Detect which cell encompasses the target text, then output its [x, y] center coordinate. 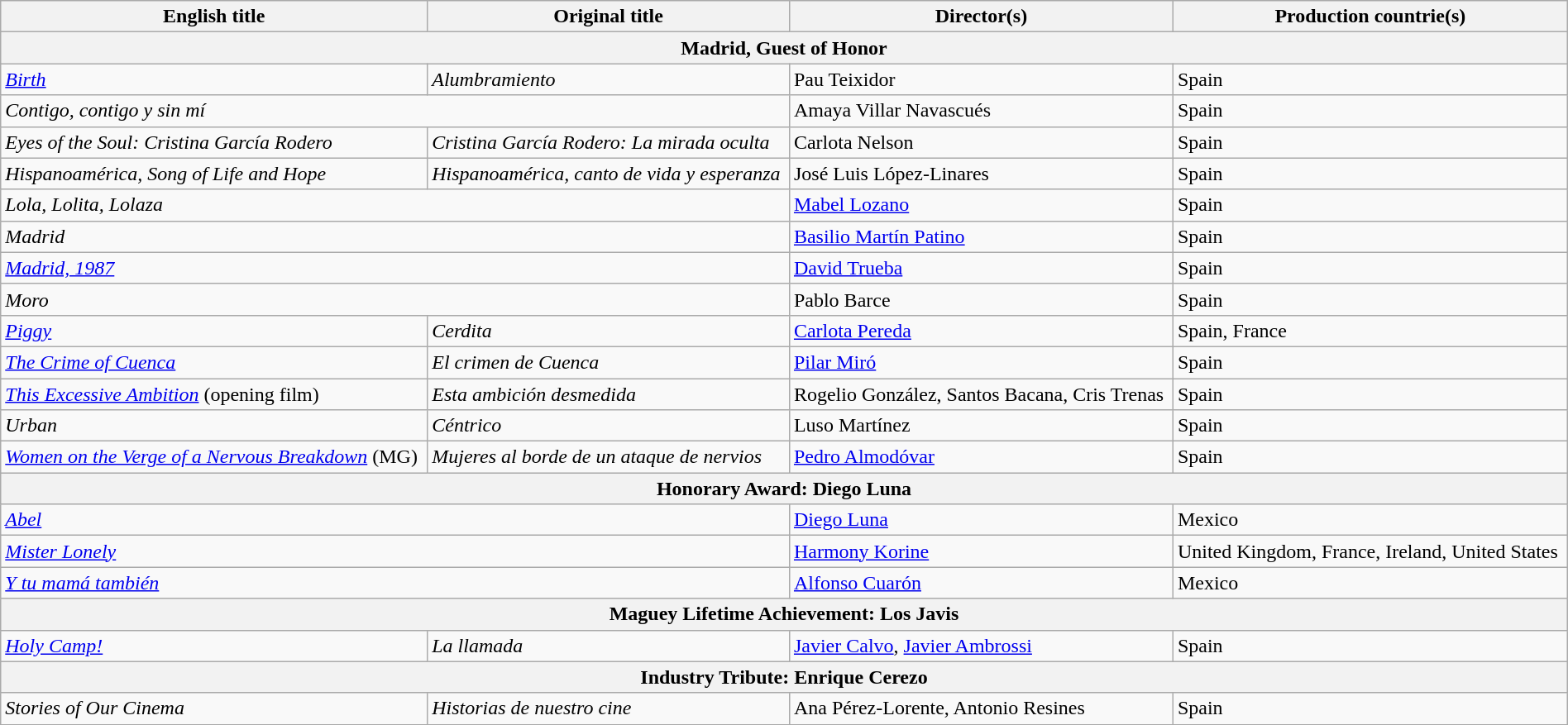
Stories of Our Cinema [214, 708]
Esta ambición desmedida [609, 394]
David Trueba [981, 268]
Ana Pérez-Lorente, Antonio Resines [981, 708]
Birth [214, 79]
Alfonso Cuarón [981, 583]
Industry Tribute: Enrique Cerezo [784, 677]
The Crime of Cuenca [214, 362]
Women on the Verge of a Nervous Breakdown (MG) [214, 457]
Alumbramiento [609, 79]
Maguey Lifetime Achievement: Los Javis [784, 614]
Pedro Almodóvar [981, 457]
Y tu mamá también [395, 583]
Pau Teixidor [981, 79]
This Excessive Ambition (opening film) [214, 394]
Luso Martínez [981, 426]
Original title [609, 17]
Contigo, contigo y sin mí [395, 111]
United Kingdom, France, Ireland, United States [1370, 551]
Urban [214, 426]
Madrid, 1987 [395, 268]
José Luis López-Linares [981, 174]
Cerdita [609, 331]
Basilio Martín Patino [981, 236]
English title [214, 17]
Honorary Award: Diego Luna [784, 489]
Director(s) [981, 17]
La llamada [609, 646]
Hispanoamérica, Song of Life and Hope [214, 174]
Holy Camp! [214, 646]
Cristina García Rodero: La mirada oculta [609, 142]
Javier Calvo, Javier Ambrossi [981, 646]
Piggy [214, 331]
Mabel Lozano [981, 205]
Carlota Pereda [981, 331]
Abel [395, 520]
Eyes of the Soul: Cristina García Rodero [214, 142]
Amaya Villar Navascués [981, 111]
Madrid, Guest of Honor [784, 48]
Pablo Barce [981, 299]
Historias de nuestro cine [609, 708]
Carlota Nelson [981, 142]
Moro [395, 299]
Mister Lonely [395, 551]
El crimen de Cuenca [609, 362]
Madrid [395, 236]
Production countrie(s) [1370, 17]
Diego Luna [981, 520]
Harmony Korine [981, 551]
Mujeres al borde de un ataque de nervios [609, 457]
Hispanoamérica, canto de vida y esperanza [609, 174]
Céntrico [609, 426]
Rogelio González, Santos Bacana, Cris Trenas [981, 394]
Pilar Miró [981, 362]
Spain, France [1370, 331]
Lola, Lolita, Lolaza [395, 205]
